Identify which cell holds the provided text, then report its [x, y] central coordinate. 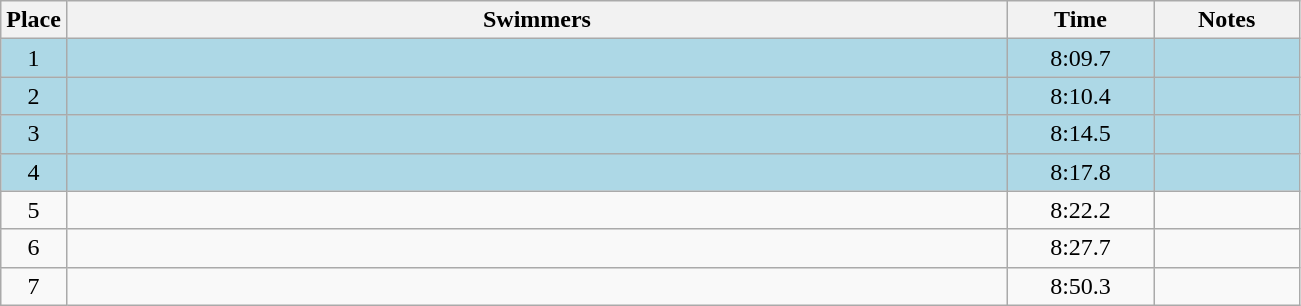
8:14.5 [1081, 134]
Swimmers [536, 20]
3 [34, 134]
Notes [1227, 20]
8:50.3 [1081, 286]
8:27.7 [1081, 248]
Time [1081, 20]
1 [34, 58]
5 [34, 210]
8:09.7 [1081, 58]
8:17.8 [1081, 172]
6 [34, 248]
8:22.2 [1081, 210]
7 [34, 286]
8:10.4 [1081, 96]
2 [34, 96]
4 [34, 172]
Place [34, 20]
